Scan for the cell matching the given text and deliver its [x, y] coordinate at center. 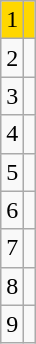
3 [12, 96]
5 [12, 172]
1 [12, 20]
8 [12, 286]
7 [12, 248]
4 [12, 134]
2 [12, 58]
6 [12, 210]
9 [12, 324]
